Scan for the cell matching the given text and deliver its [x, y] coordinate at center. 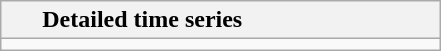
Detailed time series [220, 20]
